Capture the cell that displays the provided text and extract its (X, Y) central coordinate. 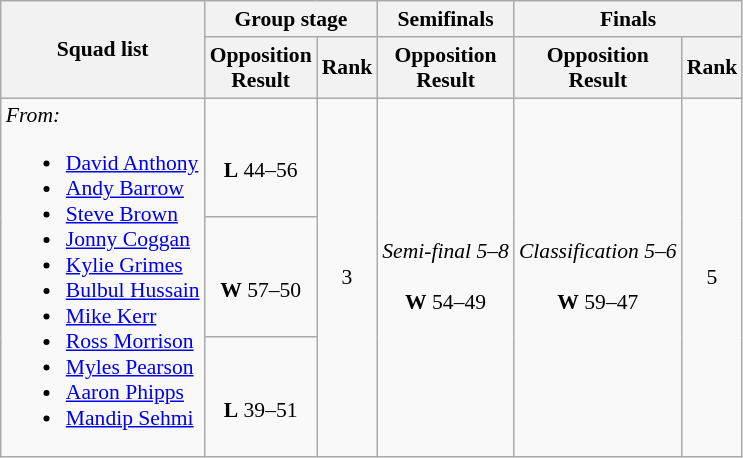
Squad list (103, 50)
From:David AnthonyAndy BarrowSteve BrownJonny CogganKylie GrimesBulbul HussainMike KerrRoss MorrisonMyles PearsonAaron PhippsMandip Sehmi (103, 278)
W 57–50 (261, 278)
Finals (628, 19)
5 (712, 278)
3 (348, 278)
Classification 5–6W 59–47 (598, 278)
Semifinals (446, 19)
L 44–56 (261, 158)
Group stage (292, 19)
L 39–51 (261, 397)
Semi-final 5–8W 54–49 (446, 278)
